Find where the given text appears and provide that cell's center as (x, y) coordinate. 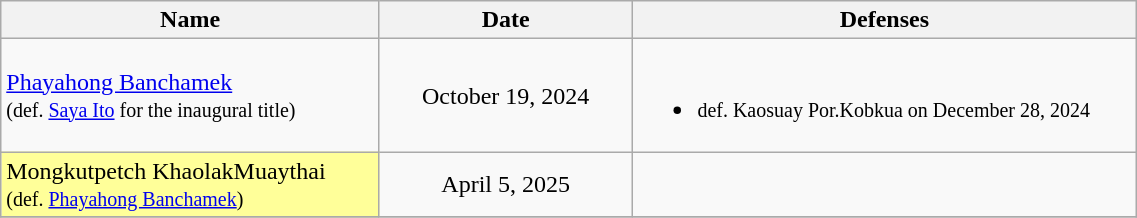
Defenses (884, 20)
def. Kaosuay Por.Kobkua on December 28, 2024 (884, 96)
Name (190, 20)
April 5, 2025 (505, 184)
Mongkutpetch KhaolakMuaythai (def. Phayahong Banchamek) (190, 184)
October 19, 2024 (505, 96)
Date (505, 20)
Phayahong Banchamek (def. Saya Ito for the inaugural title) (190, 96)
